Return (X, Y) of the center of cell containing provided text 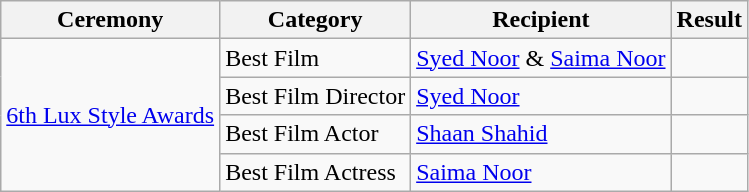
Ceremony (110, 20)
Syed Noor (541, 96)
Shaan Shahid (541, 134)
Recipient (541, 20)
Saima Noor (541, 172)
Best Film (316, 58)
Result (709, 20)
Syed Noor & Saima Noor (541, 58)
Best Film Actress (316, 172)
6th Lux Style Awards (110, 115)
Best Film Director (316, 96)
Category (316, 20)
Best Film Actor (316, 134)
